From the cell containing the given text, extract its center point as (X, Y) coordinate. 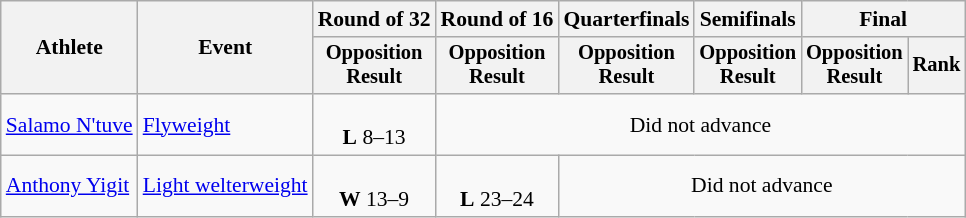
L 23–24 (498, 186)
Flyweight (226, 124)
Round of 16 (498, 19)
Round of 32 (374, 19)
Salamo N'tuve (70, 124)
Rank (937, 66)
Semifinals (748, 19)
W 13–9 (374, 186)
Anthony Yigit (70, 186)
Quarterfinals (626, 19)
Event (226, 48)
Athlete (70, 48)
Light welterweight (226, 186)
Final (883, 19)
L 8–13 (374, 124)
